Find where the given text appears and provide that cell's center as [x, y] coordinate. 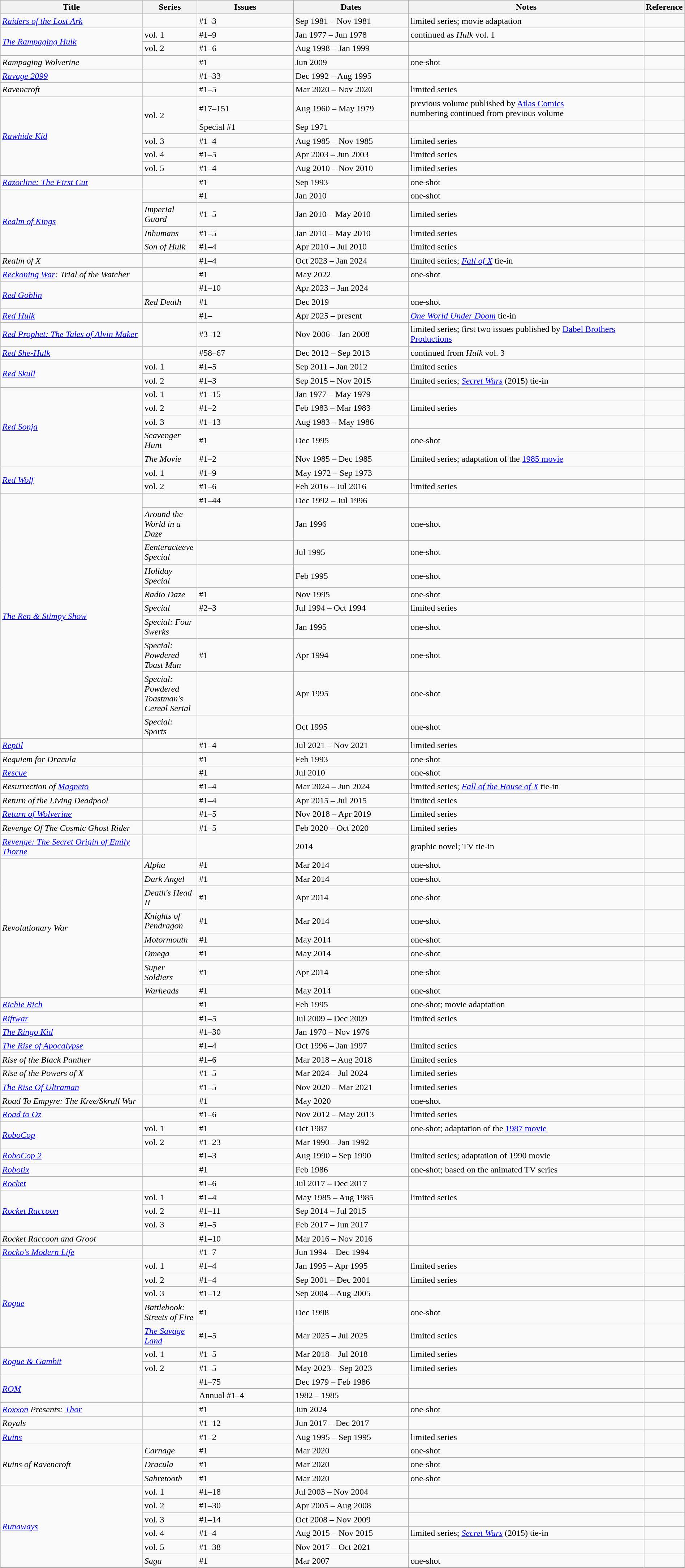
Nov 1985 – Dec 1985 [351, 459]
Apr 2015 – Jul 2015 [351, 800]
#1–23 [245, 1142]
Revolutionary War [72, 928]
Rocket [72, 1183]
Rampaging Wolverine [72, 62]
previous volume published by Atlas Comicsnumbering continued from previous volume [526, 108]
Mar 2024 – Jun 2024 [351, 787]
The Savage Land [170, 1336]
Dec 2019 [351, 302]
#1– [245, 316]
Super Soldiers [170, 972]
Ravencroft [72, 90]
one-shot; adaptation of the 1987 movie [526, 1128]
Jul 2017 – Dec 2017 [351, 1183]
Aug 1990 – Sep 1990 [351, 1156]
Jul 2021 – Nov 2021 [351, 745]
Feb 2017 – Jun 2017 [351, 1225]
Special: Four Swerks [170, 627]
Dec 2012 – Sep 2013 [351, 353]
Oct 1987 [351, 1128]
Rise of the Powers of X [72, 1073]
Red Goblin [72, 295]
Oct 2023 – Jan 2024 [351, 261]
Jan 2010 [351, 196]
Mar 1990 – Jan 1992 [351, 1142]
Raiders of the Lost Ark [72, 21]
Annual #1–4 [245, 1396]
Jun 2017 – Dec 2017 [351, 1423]
Aug 1960 – May 1979 [351, 108]
Feb 2016 – Jul 2016 [351, 487]
Special: Powdered Toast Man [170, 655]
Apr 2023 – Jan 2024 [351, 288]
Revenge: The Secret Origin of Emily Thorne [72, 847]
Mar 2025 – Jul 2025 [351, 1336]
Radio Daze [170, 594]
Jun 2009 [351, 62]
Jun 2024 [351, 1409]
Mar 2024 – Jul 2024 [351, 1073]
Eenteracteeve Special [170, 552]
Sep 2011 – Jan 2012 [351, 367]
Alpha [170, 865]
Jan 1970 – Nov 1976 [351, 1032]
#3–12 [245, 334]
Son of Hulk [170, 247]
Rescue [72, 773]
Jul 2010 [351, 773]
Reptil [72, 745]
One World Under Doom tie-in [526, 316]
Red Wolf [72, 480]
Around the World in a Daze [170, 524]
#1–38 [245, 1547]
Feb 2020 – Oct 2020 [351, 828]
Jun 1994 – Dec 1994 [351, 1252]
Rocko's Modern Life [72, 1252]
Jul 1995 [351, 552]
Road to Oz [72, 1115]
Dec 1998 [351, 1312]
May 2020 [351, 1101]
Special: Powdered Toastman's Cereal Serial [170, 693]
#2–3 [245, 608]
Sep 2014 – Jul 2015 [351, 1211]
Robotix [72, 1170]
Nov 1995 [351, 594]
Dec 1992 – Aug 1995 [351, 76]
limited series; Fall of X tie-in [526, 261]
Nov 2018 – Apr 2019 [351, 814]
Nov 2006 – Jan 2008 [351, 334]
limited series; adaptation of the 1985 movie [526, 459]
limited series; Fall of the House of X tie-in [526, 787]
#1–44 [245, 500]
RoboCop [72, 1135]
Return of the Living Deadpool [72, 800]
Feb 1983 – Mar 1983 [351, 408]
Ruins [72, 1437]
The Ren & Stimpy Show [72, 616]
Rocket Raccoon and Groot [72, 1238]
Realm of Kings [72, 221]
Sep 2015 – Nov 2015 [351, 380]
1982 – 1985 [351, 1396]
Rise of the Black Panther [72, 1060]
Sep 1981 – Nov 1981 [351, 21]
Ruins of Ravencroft [72, 1464]
Road To Empyre: The Kree/Skrull War [72, 1101]
May 2022 [351, 274]
Mar 2018 – Aug 2018 [351, 1060]
Death's Head II [170, 897]
Battlebook: Streets of Fire [170, 1312]
Holiday Special [170, 576]
Jan 1977 – May 1979 [351, 394]
Apr 2005 – Aug 2008 [351, 1506]
Dates [351, 7]
Jan 1995 [351, 627]
Nov 2012 – May 2013 [351, 1115]
Sep 2004 – Aug 2005 [351, 1294]
Apr 2003 – Jun 2003 [351, 154]
The Rampaging Hulk [72, 42]
Sabretooth [170, 1478]
Sep 2001 – Dec 2001 [351, 1280]
Razorline: The First Cut [72, 182]
Red She-Hulk [72, 353]
Royals [72, 1423]
Red Skull [72, 373]
Oct 2008 – Nov 2009 [351, 1520]
Sep 1993 [351, 182]
Return of Wolverine [72, 814]
Reference [664, 7]
Red Sonja [72, 427]
Motormouth [170, 940]
#1–14 [245, 1520]
Rogue [72, 1303]
limited series; adaptation of 1990 movie [526, 1156]
continued as Hulk vol. 1 [526, 35]
#1–13 [245, 422]
Realm of X [72, 261]
May 2023 – Sep 2023 [351, 1368]
Richie Rich [72, 1004]
Apr 1994 [351, 655]
Issues [245, 7]
Aug 2015 – Nov 2015 [351, 1533]
Dark Angel [170, 879]
Red Hulk [72, 316]
Aug 1985 – Nov 1985 [351, 141]
Feb 1986 [351, 1170]
Aug 1995 – Sep 1995 [351, 1437]
Imperial Guard [170, 215]
Warheads [170, 991]
Apr 2025 – present [351, 316]
Oct 1995 [351, 727]
Dec 1995 [351, 440]
Feb 1993 [351, 759]
2014 [351, 847]
Carnage [170, 1450]
The Movie [170, 459]
May 1985 – Aug 1985 [351, 1197]
Knights of Pendragon [170, 921]
Requiem for Dracula [72, 759]
Omega [170, 953]
Sep 1971 [351, 127]
one-shot; based on the animated TV series [526, 1170]
Rawhide Kid [72, 136]
Jul 2003 – Nov 2004 [351, 1492]
Nov 2020 – Mar 2021 [351, 1087]
Runaways [72, 1526]
RoboCop 2 [72, 1156]
Special #1 [245, 127]
Notes [526, 7]
Aug 1983 – May 1986 [351, 422]
limited series; first two issues published by Dabel Brothers Productions [526, 334]
Aug 1998 – Jan 1999 [351, 48]
limited series; movie adaptation [526, 21]
Mar 2007 [351, 1561]
The Rise Of Ultraman [72, 1087]
Riftwar [72, 1018]
#1–33 [245, 76]
Resurrection of Magneto [72, 787]
Apr 2010 – Jul 2010 [351, 247]
Revenge Of The Cosmic Ghost Rider [72, 828]
graphic novel; TV tie-in [526, 847]
#1–7 [245, 1252]
Mar 2016 – Nov 2016 [351, 1238]
Dracula [170, 1464]
Dec 1992 – Jul 1996 [351, 500]
Nov 2017 – Oct 2021 [351, 1547]
#1–15 [245, 394]
Jan 1996 [351, 524]
Jul 2009 – Dec 2009 [351, 1018]
#17–151 [245, 108]
Roxxon Presents: Thor [72, 1409]
Scavenger Hunt [170, 440]
one-shot; movie adaptation [526, 1004]
May 1972 – Sep 1973 [351, 473]
ROM [72, 1389]
Mar 2018 – Jul 2018 [351, 1354]
Jul 1994 – Oct 1994 [351, 608]
#1–18 [245, 1492]
Dec 1979 – Feb 1986 [351, 1382]
Reckoning War: Trial of the Watcher [72, 274]
The Ringo Kid [72, 1032]
Rocket Raccoon [72, 1211]
Jan 1995 – Apr 1995 [351, 1266]
Series [170, 7]
#1–75 [245, 1382]
Rogue & Gambit [72, 1361]
Mar 2020 – Nov 2020 [351, 90]
Apr 1995 [351, 693]
Red Death [170, 302]
Oct 1996 – Jan 1997 [351, 1046]
Aug 2010 – Nov 2010 [351, 168]
The Rise of Apocalypse [72, 1046]
Red Prophet: The Tales of Alvin Maker [72, 334]
#1–11 [245, 1211]
Special [170, 608]
Saga [170, 1561]
Jan 1977 – Jun 1978 [351, 35]
Inhumans [170, 233]
Special: Sports [170, 727]
continued from Hulk vol. 3 [526, 353]
Title [72, 7]
#58–67 [245, 353]
Ravage 2099 [72, 76]
